Capture the cell that displays the provided text and extract its [x, y] central coordinate. 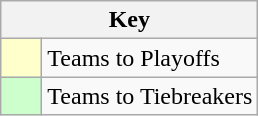
Teams to Tiebreakers [150, 96]
Teams to Playoffs [150, 58]
Key [130, 20]
